Identify which cell holds the provided text, then report its (x, y) central coordinate. 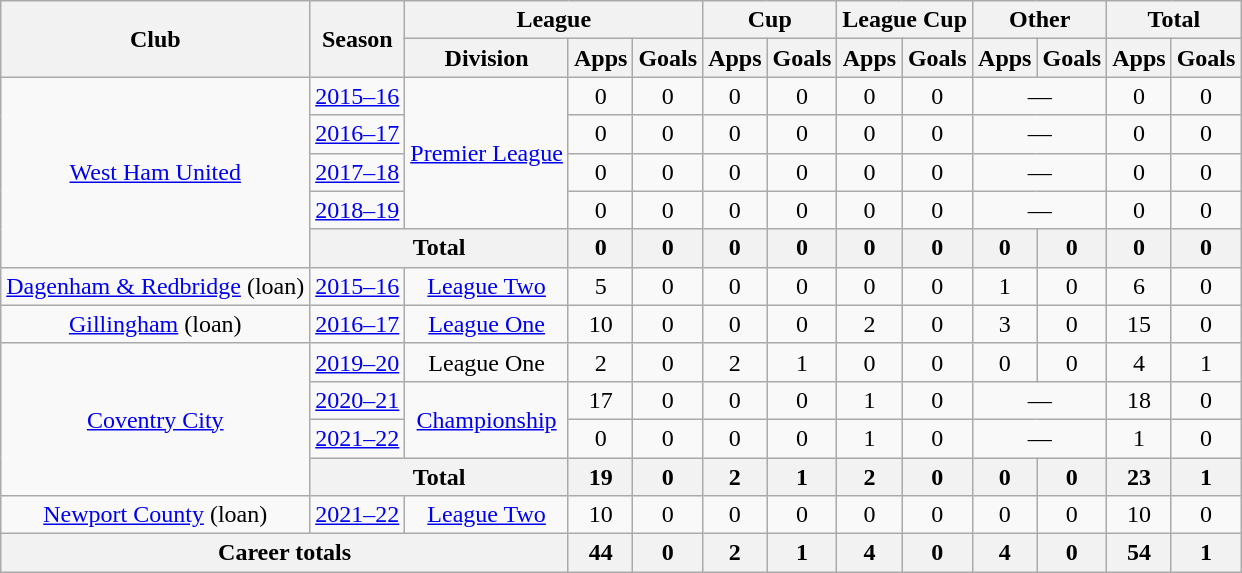
Career totals (285, 553)
18 (1139, 400)
2017–18 (358, 172)
Newport County (loan) (156, 515)
Cup (770, 20)
17 (600, 400)
2020–21 (358, 400)
6 (1139, 286)
Premier League (487, 153)
West Ham United (156, 172)
5 (600, 286)
Division (487, 58)
Other (1040, 20)
44 (600, 553)
Dagenham & Redbridge (loan) (156, 286)
3 (1005, 324)
Gillingham (loan) (156, 324)
23 (1139, 477)
2018–19 (358, 210)
League (554, 20)
Championship (487, 419)
Club (156, 39)
Season (358, 39)
Coventry City (156, 419)
54 (1139, 553)
2019–20 (358, 362)
19 (600, 477)
15 (1139, 324)
League Cup (905, 20)
